Return [X, Y] of the center of cell containing provided text 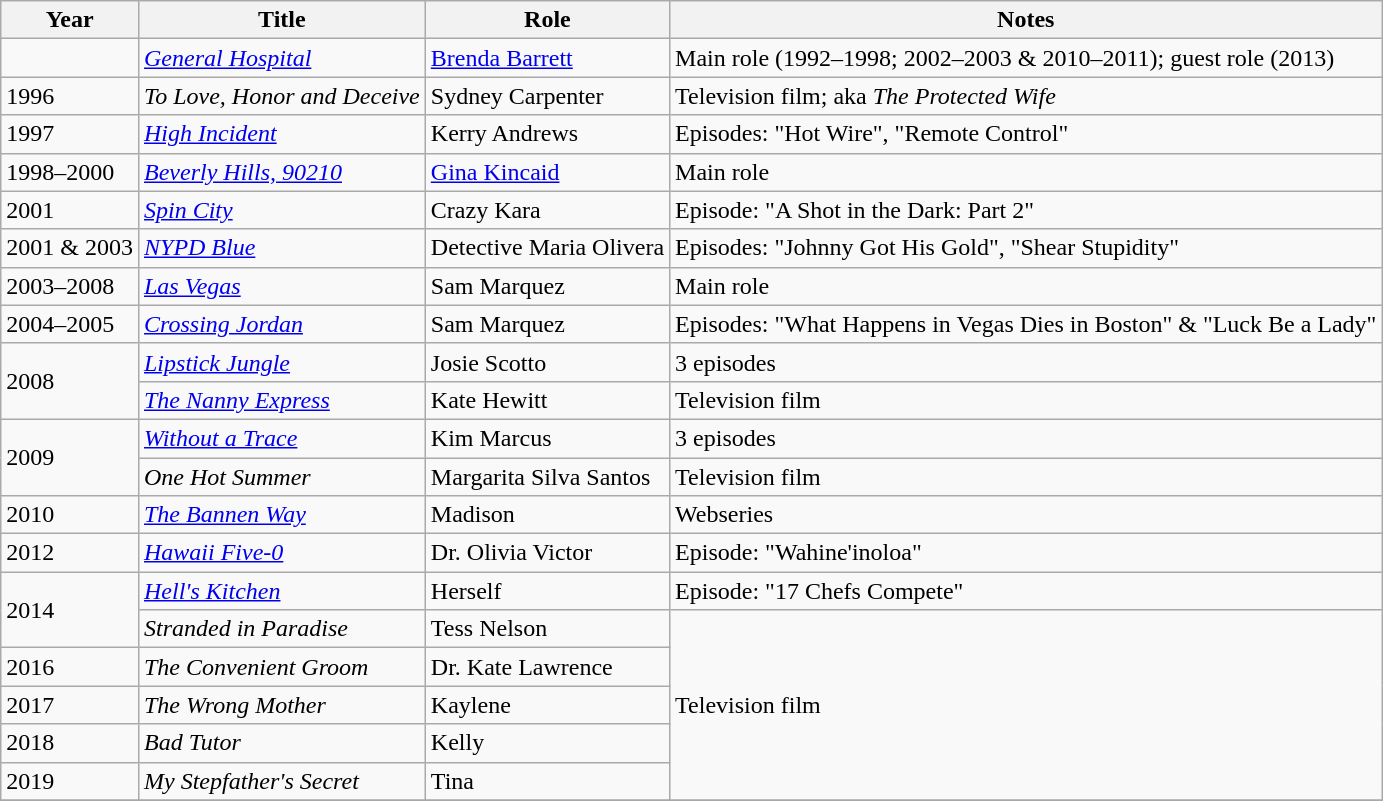
Episodes: "Johnny Got His Gold", "Shear Stupidity" [1026, 248]
My Stepfather's Secret [282, 781]
Kerry Andrews [547, 134]
Sydney Carpenter [547, 96]
The Wrong Mother [282, 705]
1997 [70, 134]
One Hot Summer [282, 477]
Episodes: "What Happens in Vegas Dies in Boston" & "Luck Be a Lady" [1026, 324]
2017 [70, 705]
The Nanny Express [282, 400]
1998–2000 [70, 172]
Brenda Barrett [547, 58]
High Incident [282, 134]
General Hospital [282, 58]
The Bannen Way [282, 515]
Crossing Jordan [282, 324]
Detective Maria Olivera [547, 248]
Episode: "A Shot in the Dark: Part 2" [1026, 210]
2019 [70, 781]
To Love, Honor and Deceive [282, 96]
Spin City [282, 210]
2012 [70, 553]
Lipstick Jungle [282, 362]
The Convenient Groom [282, 667]
Herself [547, 591]
Year [70, 20]
Kate Hewitt [547, 400]
2018 [70, 743]
2010 [70, 515]
Madison [547, 515]
Bad Tutor [282, 743]
2001 [70, 210]
Tess Nelson [547, 629]
2003–2008 [70, 286]
Webseries [1026, 515]
Main role (1992–1998; 2002–2003 & 2010–2011); guest role (2013) [1026, 58]
Margarita Silva Santos [547, 477]
2009 [70, 457]
Without a Trace [282, 438]
2004–2005 [70, 324]
Kim Marcus [547, 438]
Kelly [547, 743]
Notes [1026, 20]
Stranded in Paradise [282, 629]
2008 [70, 381]
Hawaii Five-0 [282, 553]
Josie Scotto [547, 362]
2016 [70, 667]
Las Vegas [282, 286]
NYPD Blue [282, 248]
Kaylene [547, 705]
1996 [70, 96]
Crazy Kara [547, 210]
Title [282, 20]
Episodes: "Hot Wire", "Remote Control" [1026, 134]
Dr. Kate Lawrence [547, 667]
2001 & 2003 [70, 248]
Episode: "17 Chefs Compete" [1026, 591]
Television film; aka The Protected Wife [1026, 96]
Role [547, 20]
Beverly Hills, 90210 [282, 172]
Hell's Kitchen [282, 591]
2014 [70, 610]
Gina Kincaid [547, 172]
Tina [547, 781]
Episode: "Wahine'inoloa" [1026, 553]
Dr. Olivia Victor [547, 553]
